Extract the [x, y] coordinate from the center of the cell holding the provided text.  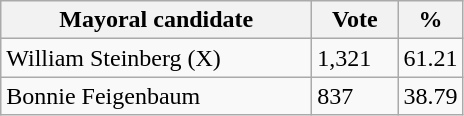
% [430, 20]
William Steinberg (X) [156, 58]
Mayoral candidate [156, 20]
61.21 [430, 58]
Vote [355, 20]
1,321 [355, 58]
837 [355, 96]
Bonnie Feigenbaum [156, 96]
38.79 [430, 96]
